Output the (X, Y) coordinate of the center of the cell containing the given text.  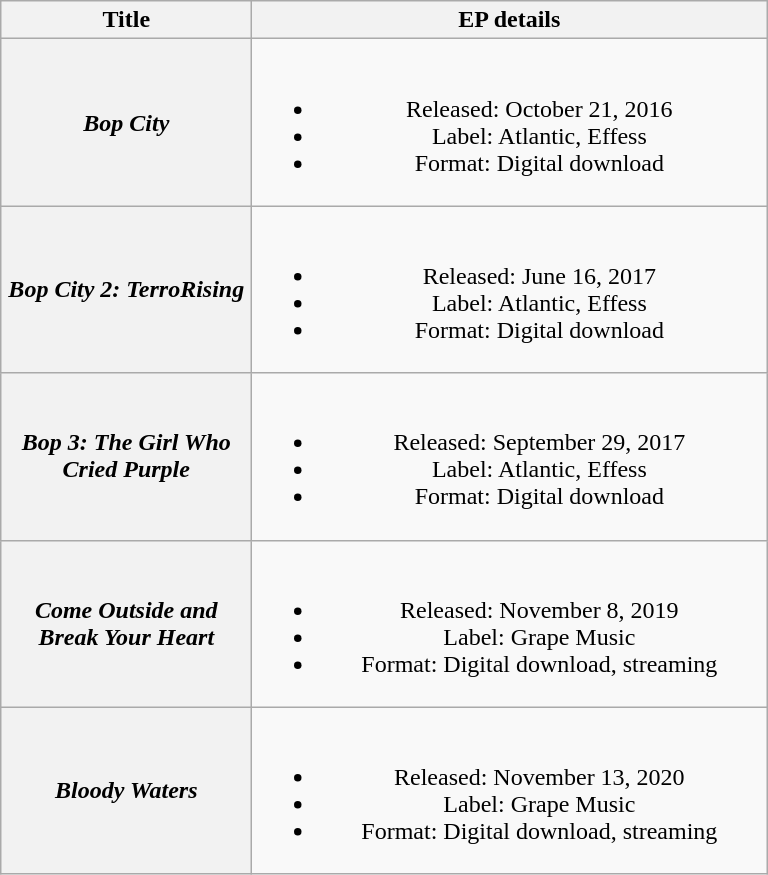
Title (126, 20)
Released: November 8, 2019Label: Grape MusicFormat: Digital download, streaming (510, 624)
Come Outside and Break Your Heart (126, 624)
Released: October 21, 2016Label: Atlantic, EffessFormat: Digital download (510, 122)
Released: September 29, 2017Label: Atlantic, EffessFormat: Digital download (510, 456)
EP details (510, 20)
Bop City (126, 122)
Bop 3: The Girl Who Cried Purple (126, 456)
Bop City 2: TerroRising (126, 290)
Released: June 16, 2017Label: Atlantic, EffessFormat: Digital download (510, 290)
Bloody Waters (126, 790)
Released: November 13, 2020Label: Grape MusicFormat: Digital download, streaming (510, 790)
